Detect which cell encompasses the target text, then output its [X, Y] center coordinate. 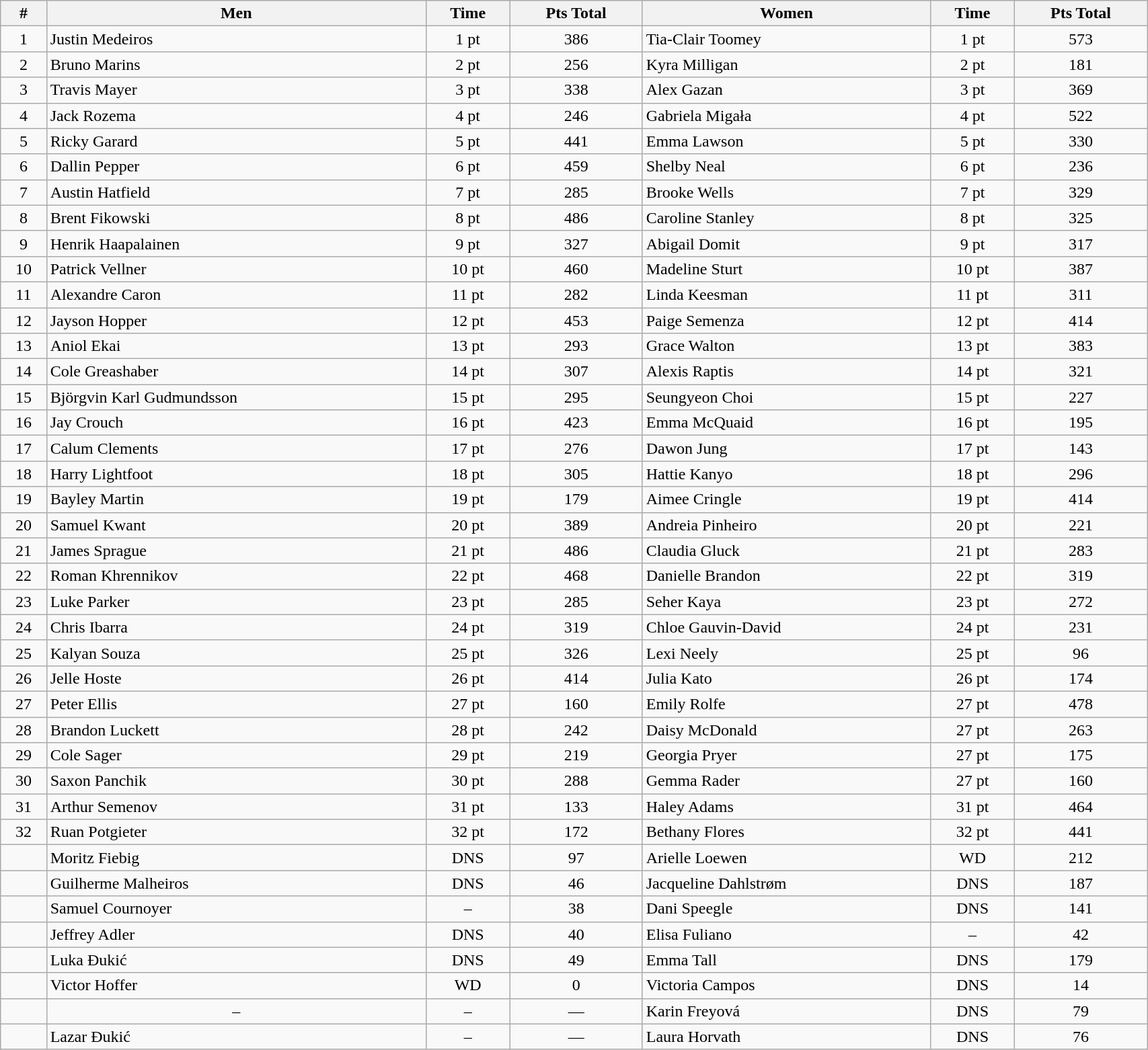
19 [24, 499]
Samuel Kwant [236, 525]
7 [24, 192]
30 [24, 781]
Lazar Đukić [236, 1037]
9 [24, 243]
Victoria Campos [786, 985]
97 [576, 858]
26 [24, 678]
Linda Keesman [786, 294]
Haley Adams [786, 807]
Austin Hatfield [236, 192]
Julia Kato [786, 678]
423 [576, 423]
295 [576, 397]
Grace Walton [786, 346]
Andreia Pinheiro [786, 525]
276 [576, 448]
1 [24, 39]
Henrik Haapalainen [236, 243]
263 [1080, 729]
4 [24, 116]
Alexandre Caron [236, 294]
Björgvin Karl Gudmundsson [236, 397]
573 [1080, 39]
305 [576, 474]
236 [1080, 167]
Hattie Kanyo [786, 474]
272 [1080, 602]
Gabriela Migała [786, 116]
49 [576, 960]
Elisa Fuliano [786, 934]
Travis Mayer [236, 90]
27 [24, 704]
181 [1080, 65]
Jelle Hoste [236, 678]
Jacqueline Dahlstrøm [786, 883]
15 [24, 397]
2 [24, 65]
329 [1080, 192]
Victor Hoffer [236, 985]
Harry Lightfoot [236, 474]
Seungyeon Choi [786, 397]
175 [1080, 756]
Gemma Rader [786, 781]
293 [576, 346]
Shelby Neal [786, 167]
Jayson Hopper [236, 321]
246 [576, 116]
187 [1080, 883]
Emma Tall [786, 960]
18 [24, 474]
Daisy McDonald [786, 729]
Cole Greashaber [236, 372]
317 [1080, 243]
338 [576, 90]
Tia-Clair Toomey [786, 39]
Calum Clements [236, 448]
17 [24, 448]
325 [1080, 218]
Lexi Neely [786, 653]
296 [1080, 474]
28 [24, 729]
22 [24, 576]
283 [1080, 551]
Brent Fikowski [236, 218]
13 [24, 346]
464 [1080, 807]
Jay Crouch [236, 423]
29 [24, 756]
5 [24, 141]
326 [576, 653]
Brooke Wells [786, 192]
256 [576, 65]
307 [576, 372]
453 [576, 321]
# [24, 13]
Women [786, 13]
Jeffrey Adler [236, 934]
11 [24, 294]
478 [1080, 704]
Cole Sager [236, 756]
Patrick Vellner [236, 269]
133 [576, 807]
Laura Horvath [786, 1037]
Peter Ellis [236, 704]
Dawon Jung [786, 448]
12 [24, 321]
Kalyan Souza [236, 653]
Brandon Luckett [236, 729]
Luke Parker [236, 602]
96 [1080, 653]
172 [576, 832]
Chloe Gauvin-David [786, 627]
242 [576, 729]
Paige Semenza [786, 321]
195 [1080, 423]
Dallin Pepper [236, 167]
219 [576, 756]
31 [24, 807]
369 [1080, 90]
42 [1080, 934]
Emma McQuaid [786, 423]
Danielle Brandon [786, 576]
227 [1080, 397]
Justin Medeiros [236, 39]
Georgia Pryer [786, 756]
Emma Lawson [786, 141]
Kyra Milligan [786, 65]
29 pt [468, 756]
141 [1080, 909]
282 [576, 294]
46 [576, 883]
Claudia Gluck [786, 551]
Abigail Domit [786, 243]
311 [1080, 294]
20 [24, 525]
Dani Speegle [786, 909]
459 [576, 167]
Arthur Semenov [236, 807]
383 [1080, 346]
40 [576, 934]
143 [1080, 448]
522 [1080, 116]
Aimee Cringle [786, 499]
76 [1080, 1037]
231 [1080, 627]
James Sprague [236, 551]
Aniol Ekai [236, 346]
Moritz Fiebig [236, 858]
Emily Rolfe [786, 704]
16 [24, 423]
0 [576, 985]
386 [576, 39]
Guilherme Malheiros [236, 883]
10 [24, 269]
Roman Khrennikov [236, 576]
Alex Gazan [786, 90]
330 [1080, 141]
21 [24, 551]
460 [576, 269]
8 [24, 218]
79 [1080, 1011]
468 [576, 576]
Samuel Cournoyer [236, 909]
Bruno Marins [236, 65]
288 [576, 781]
3 [24, 90]
321 [1080, 372]
38 [576, 909]
24 [24, 627]
Saxon Panchik [236, 781]
25 [24, 653]
Seher Kaya [786, 602]
Ricky Garard [236, 141]
Madeline Sturt [786, 269]
Arielle Loewen [786, 858]
212 [1080, 858]
Luka Đukić [236, 960]
Caroline Stanley [786, 218]
Alexis Raptis [786, 372]
Bayley Martin [236, 499]
32 [24, 832]
Jack Rozema [236, 116]
6 [24, 167]
221 [1080, 525]
327 [576, 243]
389 [576, 525]
23 [24, 602]
Bethany Flores [786, 832]
Ruan Potgieter [236, 832]
Men [236, 13]
28 pt [468, 729]
Chris Ibarra [236, 627]
174 [1080, 678]
387 [1080, 269]
30 pt [468, 781]
Karin Freyová [786, 1011]
